Return (x, y) of the center of cell containing provided text 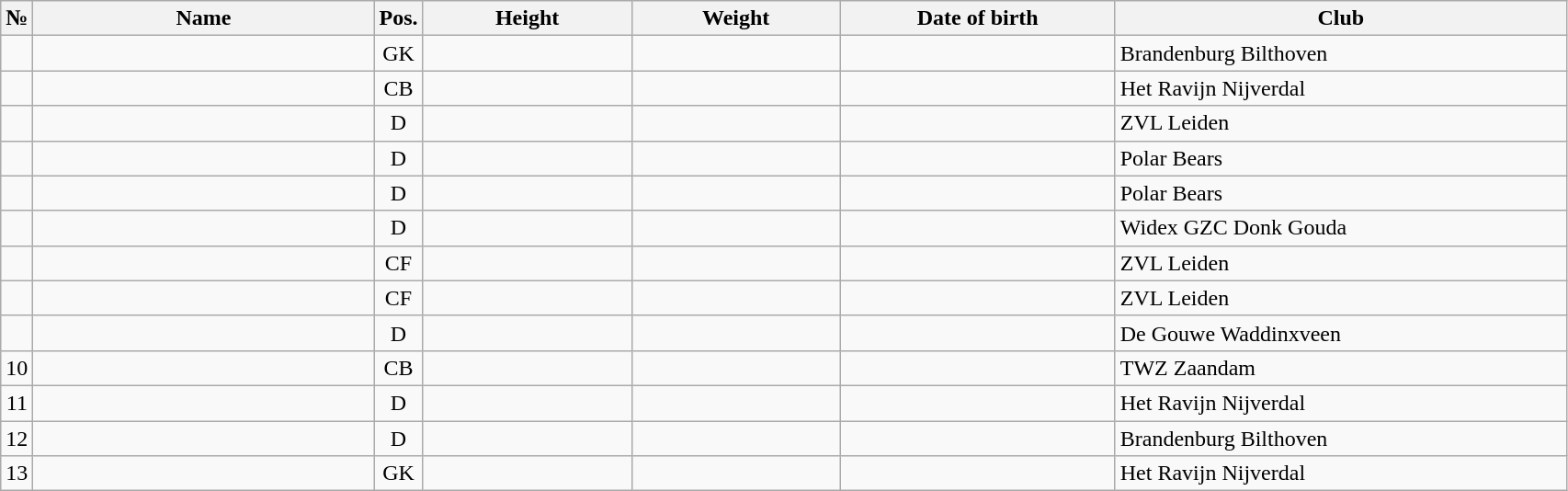
Name (204, 18)
№ (17, 18)
10 (17, 368)
De Gouwe Waddinxveen (1340, 333)
Weight (735, 18)
13 (17, 474)
12 (17, 439)
Club (1340, 18)
11 (17, 403)
Date of birth (978, 18)
Height (528, 18)
TWZ Zaandam (1340, 368)
Widex GZC Donk Gouda (1340, 228)
Pos. (399, 18)
